Return [X, Y] of the center of cell containing provided text 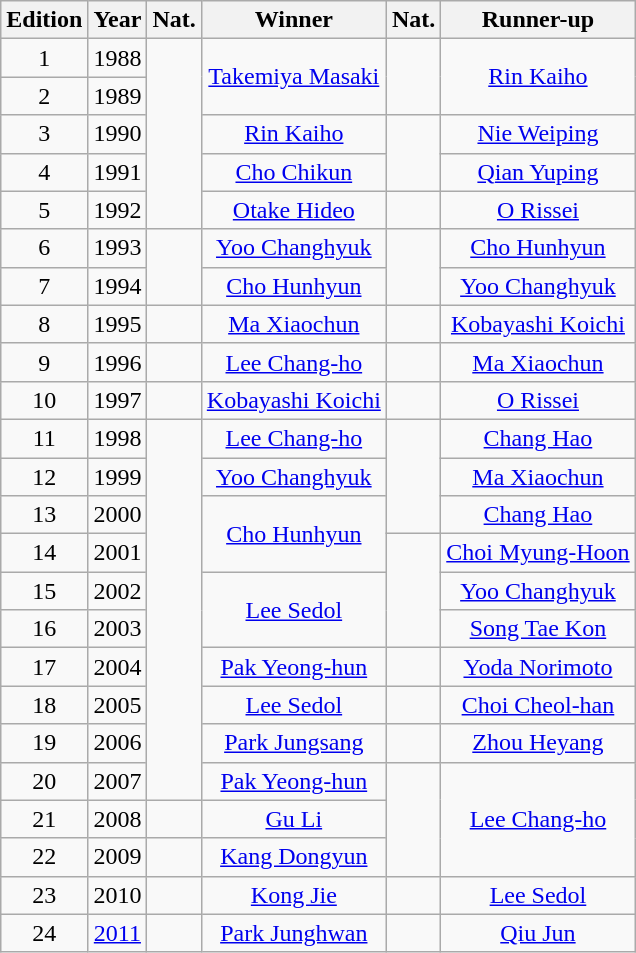
Qiu Jun [538, 933]
10 [44, 400]
17 [44, 667]
Takemiya Masaki [294, 77]
2004 [118, 667]
Choi Cheol-han [538, 705]
2002 [118, 591]
1997 [118, 400]
2 [44, 96]
1998 [118, 438]
18 [44, 705]
20 [44, 781]
15 [44, 591]
1990 [118, 134]
1999 [118, 477]
Park Jungsang [294, 743]
2011 [118, 933]
Otake Hideo [294, 210]
12 [44, 477]
Edition [44, 20]
Choi Myung-Hoon [538, 553]
1994 [118, 286]
21 [44, 819]
1993 [118, 248]
Nie Weiping [538, 134]
1988 [118, 58]
Cho Chikun [294, 172]
2005 [118, 705]
Winner [294, 20]
14 [44, 553]
2003 [118, 629]
23 [44, 895]
22 [44, 857]
4 [44, 172]
Runner-up [538, 20]
2001 [118, 553]
19 [44, 743]
2006 [118, 743]
Kang Dongyun [294, 857]
Qian Yuping [538, 172]
Year [118, 20]
Song Tae Kon [538, 629]
Zhou Heyang [538, 743]
2009 [118, 857]
16 [44, 629]
2007 [118, 781]
3 [44, 134]
Gu Li [294, 819]
Park Junghwan [294, 933]
5 [44, 210]
6 [44, 248]
2000 [118, 515]
24 [44, 933]
1996 [118, 362]
1995 [118, 324]
2008 [118, 819]
11 [44, 438]
7 [44, 286]
1989 [118, 96]
1992 [118, 210]
Kong Jie [294, 895]
1 [44, 58]
13 [44, 515]
2010 [118, 895]
9 [44, 362]
Yoda Norimoto [538, 667]
8 [44, 324]
1991 [118, 172]
